Pinpoint the cell where the given text exists, returning its (x, y) midpoint coordinate. 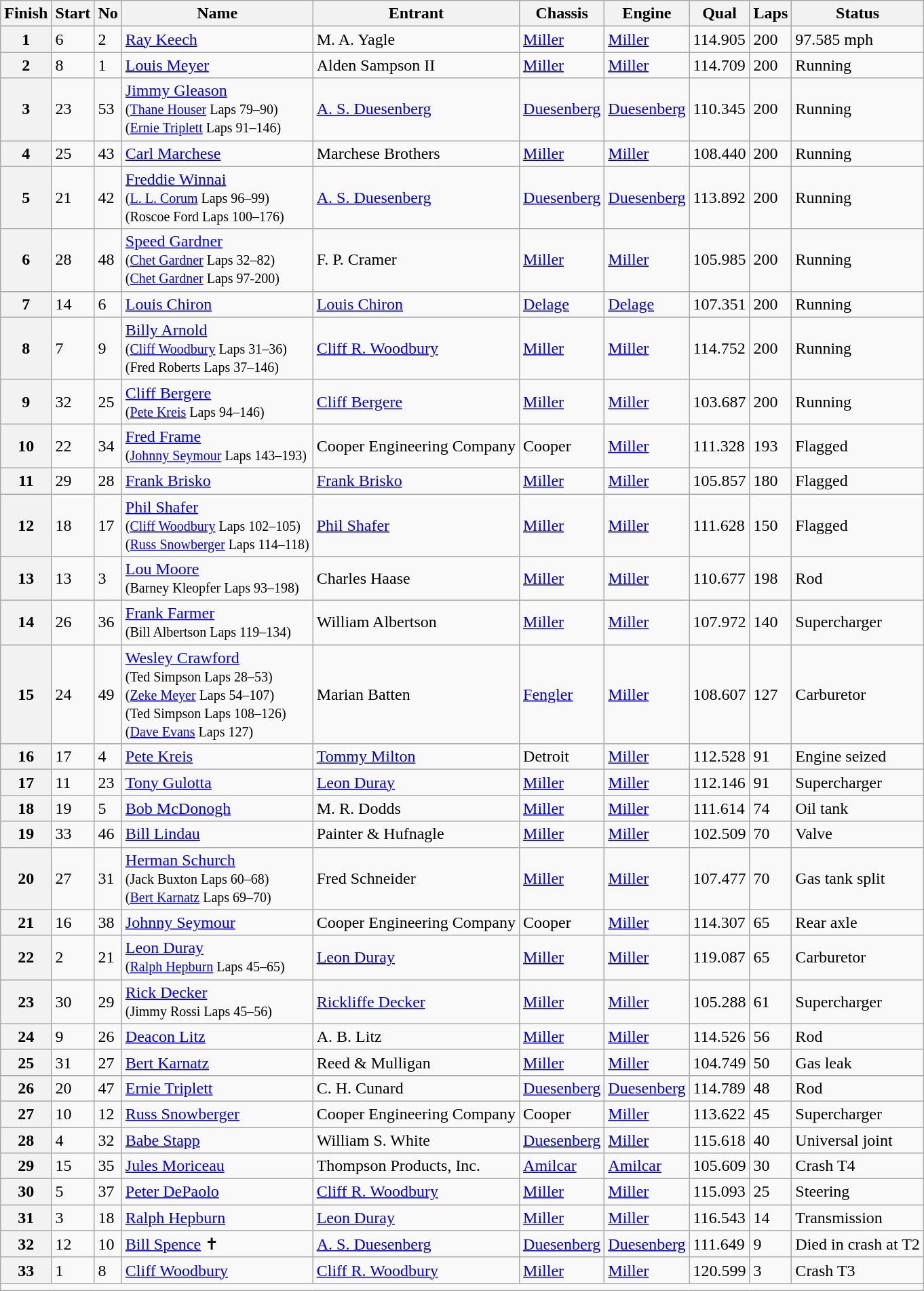
Babe Stapp (217, 1140)
115.093 (719, 1192)
Alden Sampson II (416, 65)
150 (771, 525)
105.288 (719, 1002)
Universal joint (858, 1140)
M. R. Dodds (416, 808)
Peter DePaolo (217, 1192)
Cliff Bergere(Pete Kreis Laps 94–146) (217, 402)
Rick Decker (Jimmy Rossi Laps 45–56) (217, 1002)
Pete Kreis (217, 757)
Rear axle (858, 922)
Marian Batten (416, 694)
111.614 (719, 808)
120.599 (719, 1270)
Ernie Triplett (217, 1088)
Leon Duray(Ralph Hepburn Laps 45–65) (217, 957)
111.328 (719, 445)
Jules Moriceau (217, 1166)
Johnny Seymour (217, 922)
Laps (771, 14)
43 (108, 153)
Speed Gardner (Chet Gardner Laps 32–82)(Chet Gardner Laps 97-200) (217, 260)
Engine seized (858, 757)
Name (217, 14)
193 (771, 445)
35 (108, 1166)
Tommy Milton (416, 757)
Entrant (416, 14)
114.752 (719, 348)
Bob McDonogh (217, 808)
34 (108, 445)
107.972 (719, 623)
45 (771, 1114)
116.543 (719, 1218)
Valve (858, 834)
110.677 (719, 578)
Herman Schurch (Jack Buxton Laps 60–68)(Bert Karnatz Laps 69–70) (217, 878)
Russ Snowberger (217, 1114)
Gas leak (858, 1062)
Fred Frame(Johnny Seymour Laps 143–193) (217, 445)
42 (108, 198)
Thompson Products, Inc. (416, 1166)
37 (108, 1192)
113.892 (719, 198)
Start (73, 14)
112.528 (719, 757)
97.585 mph (858, 39)
40 (771, 1140)
56 (771, 1036)
180 (771, 481)
Carl Marchese (217, 153)
108.440 (719, 153)
Phil Shafer (416, 525)
F. P. Cramer (416, 260)
Reed & Mulligan (416, 1062)
Frank Farmer (Bill Albertson Laps 119–134) (217, 623)
103.687 (719, 402)
36 (108, 623)
53 (108, 109)
Deacon Litz (217, 1036)
107.351 (719, 304)
114.307 (719, 922)
111.628 (719, 525)
74 (771, 808)
Died in crash at T2 (858, 1244)
William S. White (416, 1140)
50 (771, 1062)
William Albertson (416, 623)
Fengler (562, 694)
140 (771, 623)
Billy Arnold(Cliff Woodbury Laps 31–36)(Fred Roberts Laps 37–146) (217, 348)
47 (108, 1088)
Finish (26, 14)
No (108, 14)
Ray Keech (217, 39)
Ralph Hepburn (217, 1218)
Louis Meyer (217, 65)
198 (771, 578)
114.905 (719, 39)
114.709 (719, 65)
Status (858, 14)
Rickliffe Decker (416, 1002)
119.087 (719, 957)
Steering (858, 1192)
46 (108, 834)
Cliff Woodbury (217, 1270)
Oil tank (858, 808)
Jimmy Gleason(Thane Houser Laps 79–90)(Ernie Triplett Laps 91–146) (217, 109)
Detroit (562, 757)
127 (771, 694)
Tony Gulotta (217, 783)
114.789 (719, 1088)
Freddie Winnai (L. L. Corum Laps 96–99)(Roscoe Ford Laps 100–176) (217, 198)
Fred Schneider (416, 878)
Engine (647, 14)
Phil Shafer(Cliff Woodbury Laps 102–105)(Russ Snowberger Laps 114–118) (217, 525)
Crash T4 (858, 1166)
Gas tank split (858, 878)
Chassis (562, 14)
Lou Moore(Barney Kleopfer Laps 93–198) (217, 578)
A. B. Litz (416, 1036)
105.857 (719, 481)
Transmission (858, 1218)
112.146 (719, 783)
C. H. Cunard (416, 1088)
108.607 (719, 694)
49 (108, 694)
Cliff Bergere (416, 402)
M. A. Yagle (416, 39)
Bill Spence ✝ (217, 1244)
105.985 (719, 260)
Qual (719, 14)
Marchese Brothers (416, 153)
61 (771, 1002)
111.649 (719, 1244)
113.622 (719, 1114)
107.477 (719, 878)
104.749 (719, 1062)
Bill Lindau (217, 834)
Wesley Crawford (Ted Simpson Laps 28–53)(Zeke Meyer Laps 54–107)(Ted Simpson Laps 108–126)(Dave Evans Laps 127) (217, 694)
Crash T3 (858, 1270)
Bert Karnatz (217, 1062)
38 (108, 922)
Charles Haase (416, 578)
105.609 (719, 1166)
115.618 (719, 1140)
114.526 (719, 1036)
102.509 (719, 834)
110.345 (719, 109)
Painter & Hufnagle (416, 834)
